Return the (x, y) coordinate for the center point of the cell that contains the specified text.  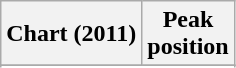
Peakposition (188, 34)
Chart (2011) (72, 34)
